Return [x, y] of the center of cell containing provided text 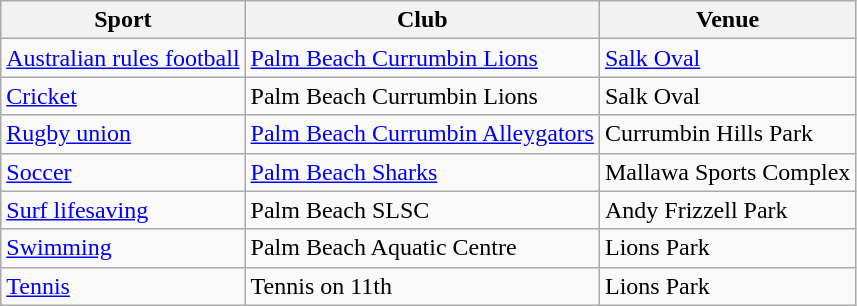
Tennis [123, 286]
Soccer [123, 172]
Surf lifesaving [123, 210]
Cricket [123, 96]
Club [422, 20]
Australian rules football [123, 58]
Rugby union [123, 134]
Swimming [123, 248]
Palm Beach Currumbin Alleygators [422, 134]
Palm Beach Aquatic Centre [422, 248]
Sport [123, 20]
Venue [727, 20]
Palm Beach SLSC [422, 210]
Palm Beach Sharks [422, 172]
Andy Frizzell Park [727, 210]
Tennis on 11th [422, 286]
Currumbin Hills Park [727, 134]
Mallawa Sports Complex [727, 172]
